Identify which cell holds the provided text, then report its [X, Y] central coordinate. 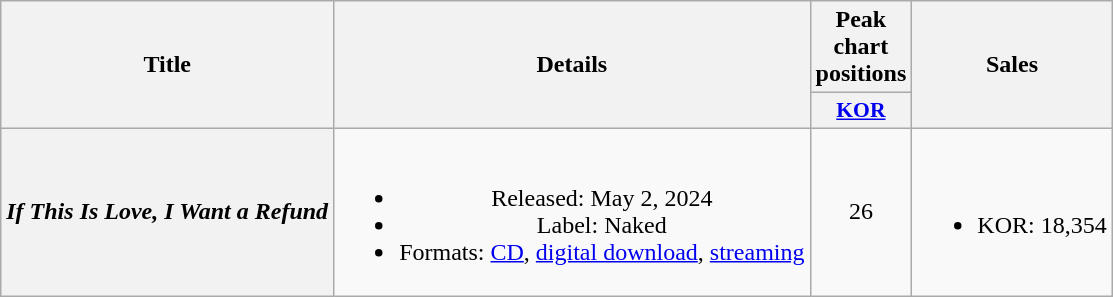
Details [572, 65]
If This Is Love, I Want a Refund [168, 212]
Sales [1012, 65]
Released: May 2, 2024Label: NakedFormats: CD, digital download, streaming [572, 212]
Title [168, 65]
26 [861, 212]
KOR: 18,354 [1012, 212]
Peak chart positions [861, 47]
KOR [861, 111]
